Extract the [x, y] coordinate from the center of the cell holding the provided text.  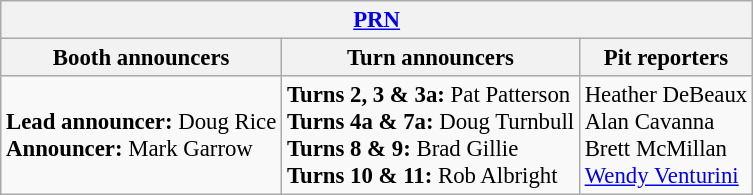
Turn announcers [431, 58]
Heather DeBeauxAlan CavannaBrett McMillanWendy Venturini [666, 136]
Turns 2, 3 & 3a: Pat PattersonTurns 4a & 7a: Doug TurnbullTurns 8 & 9: Brad Gillie Turns 10 & 11: Rob Albright [431, 136]
Booth announcers [142, 58]
PRN [377, 20]
Lead announcer: Doug RiceAnnouncer: Mark Garrow [142, 136]
Pit reporters [666, 58]
